Detect which cell encompasses the target text, then output its [x, y] center coordinate. 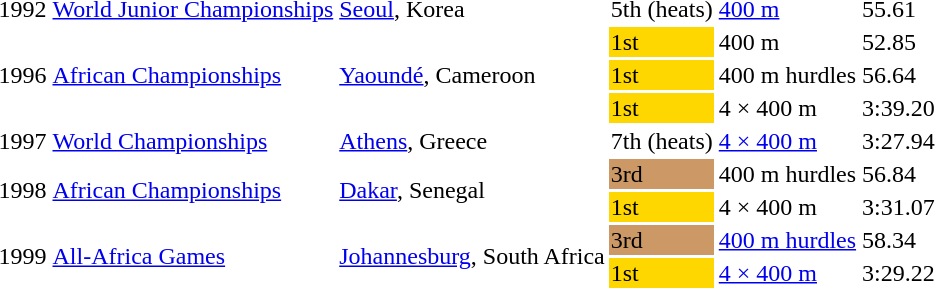
Johannesburg, South Africa [472, 256]
Yaoundé, Cameroon [472, 75]
Dakar, Senegal [472, 190]
All-Africa Games [193, 256]
400 m [787, 42]
7th (heats) [662, 141]
Athens, Greece [472, 141]
World Championships [193, 141]
